Output the (x, y) coordinate of the center of the cell containing the given text.  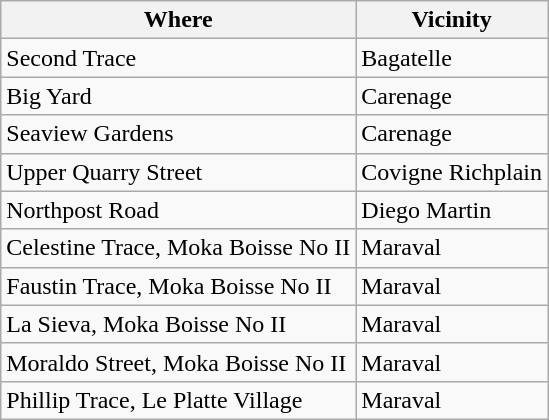
Northpost Road (178, 210)
Where (178, 20)
Diego Martin (452, 210)
Phillip Trace, Le Platte Village (178, 400)
Moraldo Street, Moka Boisse No II (178, 362)
Faustin Trace, Moka Boisse No II (178, 286)
Upper Quarry Street (178, 172)
Big Yard (178, 96)
Covigne Richplain (452, 172)
La Sieva, Moka Boisse No II (178, 324)
Vicinity (452, 20)
Second Trace (178, 58)
Seaview Gardens (178, 134)
Celestine Trace, Moka Boisse No II (178, 248)
Bagatelle (452, 58)
